Return [x, y] of the center of cell containing provided text 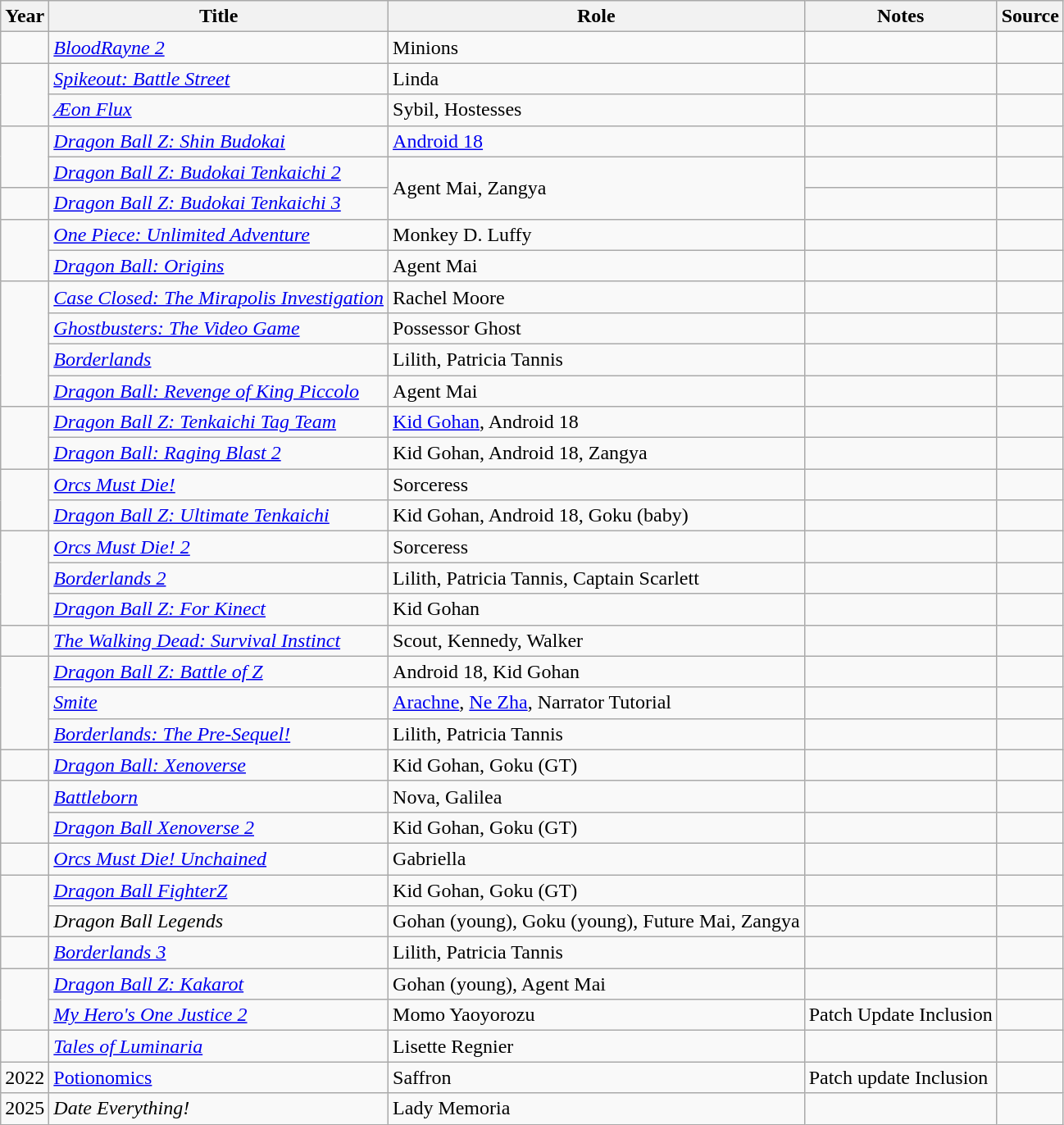
My Hero's One Justice 2 [219, 1015]
Orcs Must Die! Unchained [219, 859]
Borderlands 2 [219, 578]
Monkey D. Luffy [597, 235]
Rachel Moore [597, 297]
Android 18, Kid Gohan [597, 672]
Gohan (young), Goku (young), Future Mai, Zangya [597, 922]
Possessor Ghost [597, 328]
Smite [219, 703]
Dragon Ball Z: Battle of Z [219, 672]
Dragon Ball: Origins [219, 266]
Patch Update Inclusion [900, 1015]
Dragon Ball: Raging Blast 2 [219, 453]
Lilith, Patricia Tannis, Captain Scarlett [597, 578]
Source [1030, 16]
Spikeout: Battle Street [219, 79]
Dragon Ball Z: For Kinect [219, 609]
Date Everything! [219, 1109]
The Walking Dead: Survival Instinct [219, 640]
Dragon Ball Z: Ultimate Tenkaichi [219, 516]
Notes [900, 16]
Dragon Ball Z: Tenkaichi Tag Team [219, 422]
Battleborn [219, 796]
Lisette Regnier [597, 1046]
Æon Flux [219, 110]
Dragon Ball: Revenge of King Piccolo [219, 391]
Dragon Ball Z: Shin Budokai [219, 141]
2025 [25, 1109]
Potionomics [219, 1077]
BloodRayne 2 [219, 48]
Tales of Luminaria [219, 1046]
Case Closed: The Mirapolis Investigation [219, 297]
Kid Gohan [597, 609]
Dragon Ball Legends [219, 922]
Dragon Ball Z: Budokai Tenkaichi 2 [219, 172]
Kid Gohan, Android 18, Zangya [597, 453]
Orcs Must Die! 2 [219, 547]
Borderlands: The Pre-Sequel! [219, 734]
Momo Yaoyorozu [597, 1015]
Dragon Ball Z: Budokai Tenkaichi 3 [219, 203]
Dragon Ball Z: Kakarot [219, 984]
Nova, Galilea [597, 796]
Dragon Ball Xenoverse 2 [219, 827]
Kid Gohan, Android 18 [597, 422]
Sybil, Hostesses [597, 110]
Scout, Kennedy, Walker [597, 640]
Orcs Must Die! [219, 485]
Dragon Ball FighterZ [219, 890]
Linda [597, 79]
Lady Memoria [597, 1109]
Agent Mai, Zangya [597, 188]
Saffron [597, 1077]
Gabriella [597, 859]
Arachne, Ne Zha, Narrator Tutorial [597, 703]
2022 [25, 1077]
Patch update Inclusion [900, 1077]
Role [597, 16]
Borderlands 3 [219, 953]
Gohan (young), Agent Mai [597, 984]
Title [219, 16]
Borderlands [219, 359]
Kid Gohan, Android 18, Goku (baby) [597, 516]
Android 18 [597, 141]
Year [25, 16]
Minions [597, 48]
Ghostbusters: The Video Game [219, 328]
One Piece: Unlimited Adventure [219, 235]
Dragon Ball: Xenoverse [219, 765]
